Detect which cell encompasses the target text, then output its (X, Y) center coordinate. 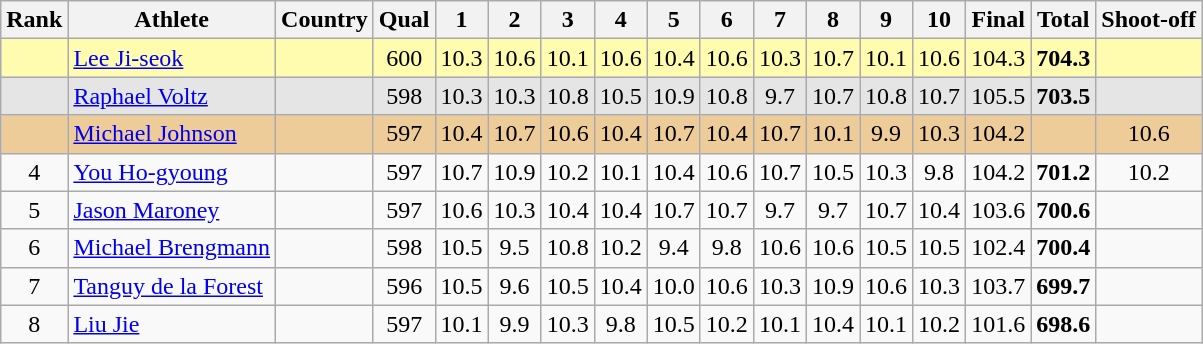
103.6 (998, 210)
2 (514, 20)
Country (325, 20)
596 (404, 286)
703.5 (1064, 96)
700.4 (1064, 248)
Total (1064, 20)
701.2 (1064, 172)
Raphael Voltz (172, 96)
104.3 (998, 58)
9.4 (674, 248)
704.3 (1064, 58)
105.5 (998, 96)
Final (998, 20)
9.6 (514, 286)
698.6 (1064, 324)
Michael Brengmann (172, 248)
Qual (404, 20)
699.7 (1064, 286)
Rank (34, 20)
You Ho-gyoung (172, 172)
3 (568, 20)
Lee Ji-seok (172, 58)
600 (404, 58)
Jason Maroney (172, 210)
700.6 (1064, 210)
Shoot-off (1149, 20)
10 (940, 20)
9.5 (514, 248)
103.7 (998, 286)
Athlete (172, 20)
10.0 (674, 286)
Liu Jie (172, 324)
102.4 (998, 248)
Tanguy de la Forest (172, 286)
9 (886, 20)
101.6 (998, 324)
1 (462, 20)
Michael Johnson (172, 134)
